Pinpoint the cell where the given text exists, returning its (x, y) midpoint coordinate. 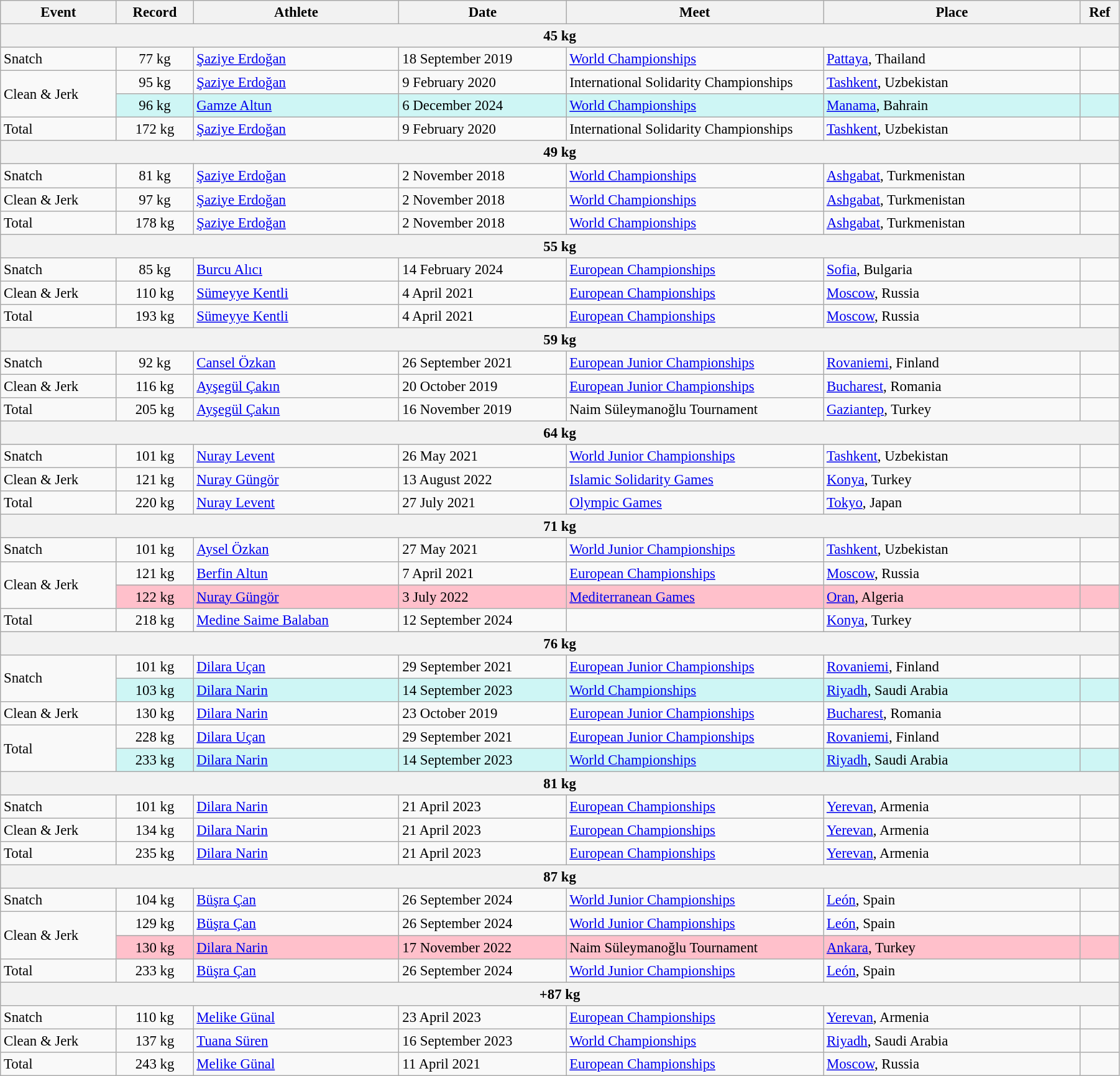
55 kg (560, 246)
Olympic Games (695, 503)
Islamic Solidarity Games (695, 480)
116 kg (155, 386)
85 kg (155, 269)
Record (155, 12)
18 September 2019 (482, 59)
6 December 2024 (482, 106)
76 kg (560, 643)
Tokyo, Japan (952, 503)
172 kg (155, 129)
59 kg (560, 339)
Athlete (296, 12)
Place (952, 12)
Date (482, 12)
178 kg (155, 223)
228 kg (155, 737)
27 May 2021 (482, 550)
Meet (695, 12)
3 July 2022 (482, 597)
129 kg (155, 924)
92 kg (155, 363)
23 April 2023 (482, 1017)
103 kg (155, 690)
45 kg (560, 36)
95 kg (155, 83)
Oran, Algeria (952, 597)
49 kg (560, 152)
220 kg (155, 503)
96 kg (155, 106)
137 kg (155, 1041)
104 kg (155, 901)
27 July 2021 (482, 503)
Medine Saime Balaban (296, 620)
23 October 2019 (482, 714)
16 November 2019 (482, 410)
122 kg (155, 597)
Pattaya, Thailand (952, 59)
17 November 2022 (482, 947)
64 kg (560, 433)
243 kg (155, 1064)
20 October 2019 (482, 386)
235 kg (155, 853)
7 April 2021 (482, 573)
14 February 2024 (482, 269)
Ankara, Turkey (952, 947)
Manama, Bahrain (952, 106)
13 August 2022 (482, 480)
193 kg (155, 316)
Ref (1099, 12)
+87 kg (560, 994)
11 April 2021 (482, 1064)
Tuana Süren (296, 1041)
26 May 2021 (482, 456)
Berfin Altun (296, 573)
218 kg (155, 620)
12 September 2024 (482, 620)
Gamze Altun (296, 106)
Event (58, 12)
Cansel Özkan (296, 363)
Sofia, Bulgaria (952, 269)
Mediterranean Games (695, 597)
205 kg (155, 410)
26 September 2021 (482, 363)
77 kg (155, 59)
71 kg (560, 527)
87 kg (560, 877)
Burcu Alıcı (296, 269)
16 September 2023 (482, 1041)
Aysel Özkan (296, 550)
Gaziantep, Turkey (952, 410)
134 kg (155, 830)
97 kg (155, 200)
